Provide the (x, y) coordinate of the cell's center where the given text is located.  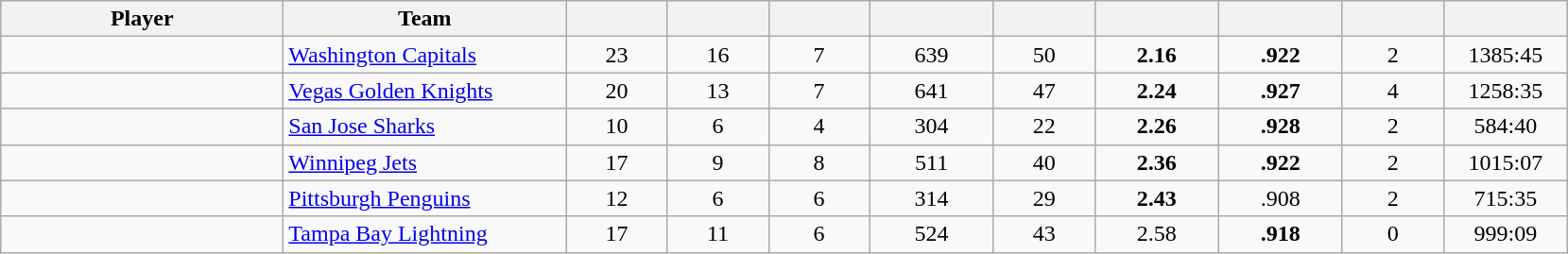
Tampa Bay Lightning (425, 234)
2.26 (1157, 127)
22 (1043, 127)
1015:07 (1505, 162)
Player (142, 19)
2.24 (1157, 91)
16 (718, 55)
.928 (1280, 127)
50 (1043, 55)
Team (425, 19)
2.16 (1157, 55)
20 (616, 91)
29 (1043, 198)
1385:45 (1505, 55)
999:09 (1505, 234)
40 (1043, 162)
8 (818, 162)
Vegas Golden Knights (425, 91)
584:40 (1505, 127)
9 (718, 162)
13 (718, 91)
314 (932, 198)
2.43 (1157, 198)
Winnipeg Jets (425, 162)
12 (616, 198)
715:35 (1505, 198)
0 (1393, 234)
641 (932, 91)
.918 (1280, 234)
511 (932, 162)
23 (616, 55)
1258:35 (1505, 91)
11 (718, 234)
.927 (1280, 91)
524 (932, 234)
San Jose Sharks (425, 127)
2.36 (1157, 162)
Pittsburgh Penguins (425, 198)
43 (1043, 234)
2.58 (1157, 234)
Washington Capitals (425, 55)
639 (932, 55)
304 (932, 127)
.908 (1280, 198)
47 (1043, 91)
10 (616, 127)
